Return the (X, Y) coordinate for the center point of the cell that contains the specified text.  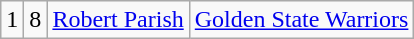
Robert Parish (118, 20)
8 (36, 20)
1 (12, 20)
Golden State Warriors (302, 20)
